From the cell containing the given text, extract its center point as [x, y] coordinate. 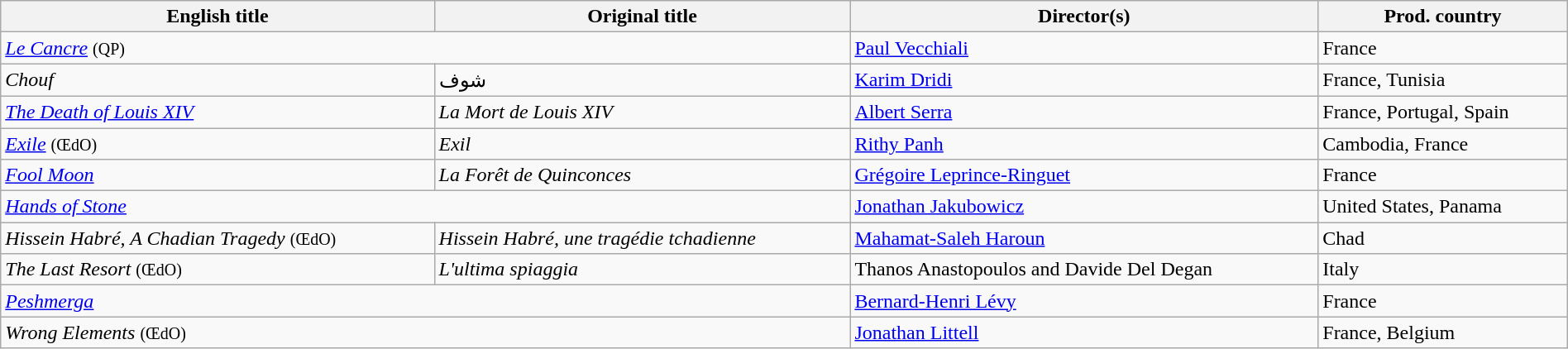
Original title [642, 17]
Exile (ŒdO) [218, 143]
The Last Resort (ŒdO) [218, 270]
Bernard-Henri Lévy [1084, 301]
La Mort de Louis XIV [642, 112]
United States, Panama [1443, 207]
France, Belgium [1443, 332]
Peshmerga [425, 301]
Italy [1443, 270]
Mahamat-Saleh Haroun [1084, 238]
Hands of Stone [425, 207]
Chouf [218, 80]
Rithy Panh [1084, 143]
Hissein Habré, A Chadian Tragedy (ŒdO) [218, 238]
English title [218, 17]
Thanos Anastopoulos and Davide Del Degan [1084, 270]
Hissein Habré, une tragédie tchadienne [642, 238]
L'ultima spiaggia [642, 270]
Director(s) [1084, 17]
Paul Vecchiali [1084, 48]
Chad [1443, 238]
Fool Moon [218, 175]
شوف [642, 80]
Le Cancre (QP) [425, 48]
Albert Serra [1084, 112]
Jonathan Littell [1084, 332]
The Death of Louis XIV [218, 112]
Jonathan Jakubowicz [1084, 207]
Prod. country [1443, 17]
Wrong Elements (ŒdO) [425, 332]
La Forêt de Quinconces [642, 175]
France, Tunisia [1443, 80]
Exil [642, 143]
Grégoire Leprince-Ringuet [1084, 175]
Cambodia, France [1443, 143]
France, Portugal, Spain [1443, 112]
Karim Dridi [1084, 80]
